Determine the (X, Y) coordinate at the center of the cell enclosing the given text.  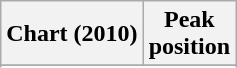
Peakposition (189, 34)
Chart (2010) (72, 34)
